Capture the cell that displays the provided text and extract its [x, y] central coordinate. 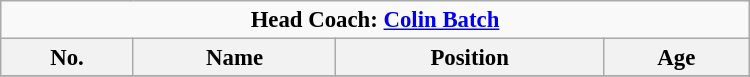
Head Coach: Colin Batch [375, 20]
Name [234, 58]
Age [676, 58]
No. [67, 58]
Position [470, 58]
